Pinpoint the cell where the given text exists, returning its (x, y) midpoint coordinate. 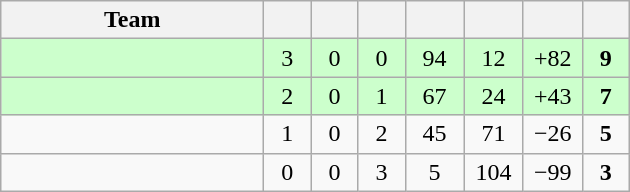
71 (494, 134)
94 (434, 58)
24 (494, 96)
45 (434, 134)
12 (494, 58)
7 (606, 96)
67 (434, 96)
+43 (552, 96)
104 (494, 172)
−99 (552, 172)
Team (132, 20)
−26 (552, 134)
9 (606, 58)
+82 (552, 58)
